Output the (X, Y) coordinate of the center of the cell containing the given text.  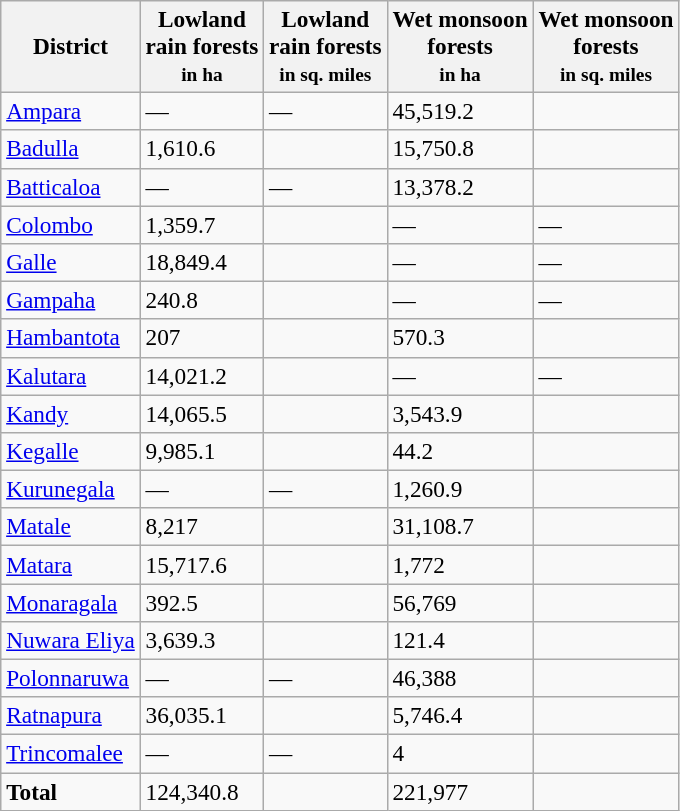
Gampaha (70, 300)
Kegalle (70, 451)
221,977 (460, 791)
Matara (70, 564)
5,746.4 (460, 716)
1,772 (460, 564)
36,035.1 (202, 716)
Wet monsoon forests in ha (460, 46)
13,378.2 (460, 187)
4 (460, 753)
18,849.4 (202, 262)
Wet monsoon forests in sq. miles (606, 46)
Badulla (70, 149)
Colombo (70, 224)
3,639.3 (202, 640)
Ampara (70, 111)
Batticaloa (70, 187)
31,108.7 (460, 527)
56,769 (460, 602)
Trincomalee (70, 753)
1,610.6 (202, 149)
Kurunegala (70, 489)
46,388 (460, 678)
Polonnaruwa (70, 678)
Lowland rain forests in sq. miles (326, 46)
Kandy (70, 413)
8,217 (202, 527)
Galle (70, 262)
45,519.2 (460, 111)
240.8 (202, 300)
207 (202, 338)
124,340.8 (202, 791)
570.3 (460, 338)
1,260.9 (460, 489)
15,750.8 (460, 149)
Matale (70, 527)
Hambantota (70, 338)
121.4 (460, 640)
District (70, 46)
14,065.5 (202, 413)
Ratnapura (70, 716)
1,359.7 (202, 224)
Nuwara Eliya (70, 640)
Kalutara (70, 376)
14,021.2 (202, 376)
3,543.9 (460, 413)
Total (70, 791)
392.5 (202, 602)
Lowland rain forests in ha (202, 46)
15,717.6 (202, 564)
Monaragala (70, 602)
44.2 (460, 451)
9,985.1 (202, 451)
